Detect which cell encompasses the target text, then output its [x, y] center coordinate. 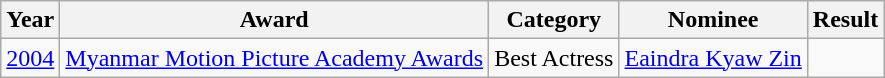
Year [30, 20]
Best Actress [554, 58]
Eaindra Kyaw Zin [713, 58]
Myanmar Motion Picture Academy Awards [274, 58]
Category [554, 20]
Result [845, 20]
Nominee [713, 20]
2004 [30, 58]
Award [274, 20]
